Detect which cell encompasses the target text, then output its [X, Y] center coordinate. 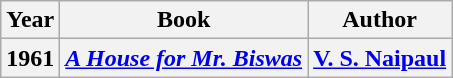
Book [184, 20]
1961 [30, 58]
A House for Mr. Biswas [184, 58]
Year [30, 20]
V. S. Naipaul [380, 58]
Author [380, 20]
